Return the [x, y] coordinate for the center point of the cell that contains the specified text.  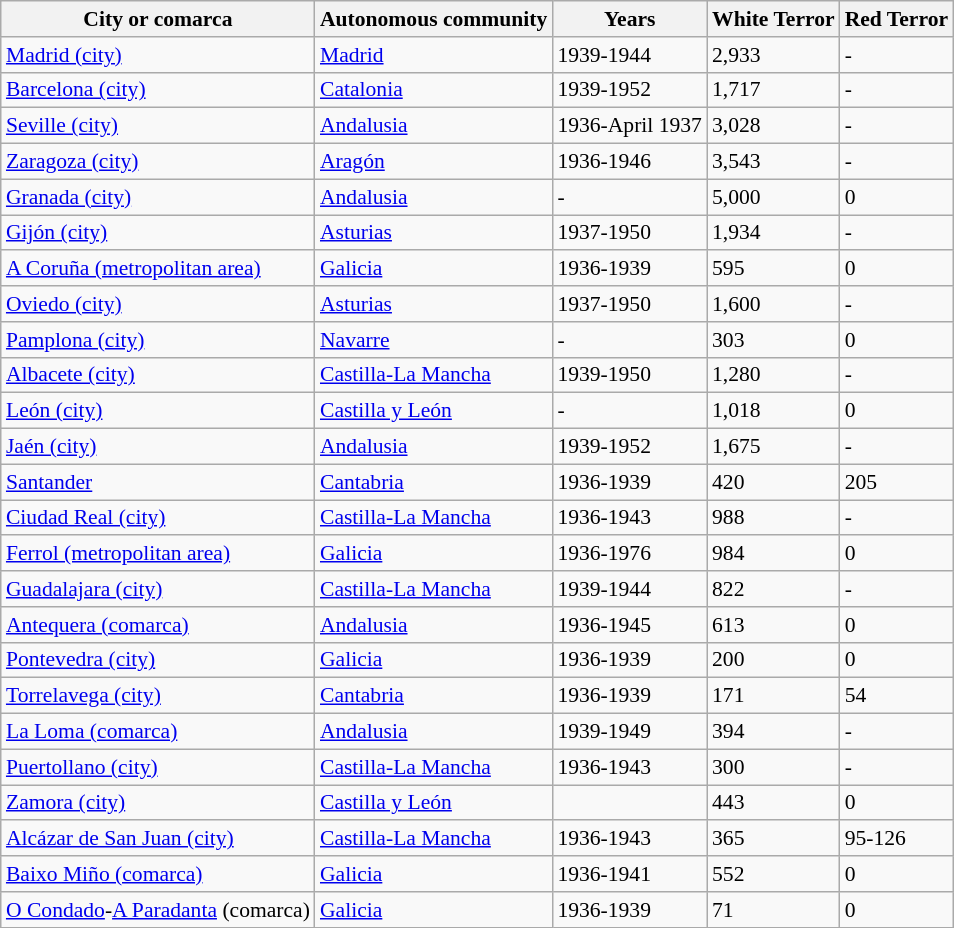
Torrelavega (city) [158, 696]
1936-1945 [630, 624]
Years [630, 19]
White Terror [774, 19]
Red Terror [896, 19]
303 [774, 339]
300 [774, 767]
Madrid (city) [158, 54]
A Coruña (metropolitan area) [158, 268]
Seville (city) [158, 126]
613 [774, 624]
Gijón (city) [158, 232]
1,675 [774, 446]
1,018 [774, 411]
1936-April 1937 [630, 126]
Albacete (city) [158, 375]
71 [774, 909]
54 [896, 696]
420 [774, 482]
2,933 [774, 54]
City or comarca [158, 19]
1939-1950 [630, 375]
1939-1949 [630, 731]
443 [774, 802]
Puertollano (city) [158, 767]
1,600 [774, 304]
822 [774, 589]
Jaén (city) [158, 446]
3,543 [774, 161]
205 [896, 482]
Zaragoza (city) [158, 161]
Catalonia [434, 90]
3,028 [774, 126]
988 [774, 518]
Granada (city) [158, 197]
1,280 [774, 375]
Alcázar de San Juan (city) [158, 838]
365 [774, 838]
1936-1976 [630, 553]
Ferrol (metropolitan area) [158, 553]
1,934 [774, 232]
595 [774, 268]
Aragón [434, 161]
Navarre [434, 339]
Baixo Miño (comarca) [158, 874]
1936-1941 [630, 874]
Oviedo (city) [158, 304]
Antequera (comarca) [158, 624]
552 [774, 874]
200 [774, 660]
O Condado-A Paradanta (comarca) [158, 909]
394 [774, 731]
Madrid [434, 54]
Autonomous community [434, 19]
Zamora (city) [158, 802]
Barcelona (city) [158, 90]
Pontevedra (city) [158, 660]
1,717 [774, 90]
5,000 [774, 197]
171 [774, 696]
95-126 [896, 838]
Santander [158, 482]
Ciudad Real (city) [158, 518]
984 [774, 553]
León (city) [158, 411]
Guadalajara (city) [158, 589]
La Loma (comarca) [158, 731]
1936-1946 [630, 161]
Pamplona (city) [158, 339]
